Search for the cell housing the specified text and yield its (X, Y) center coordinate. 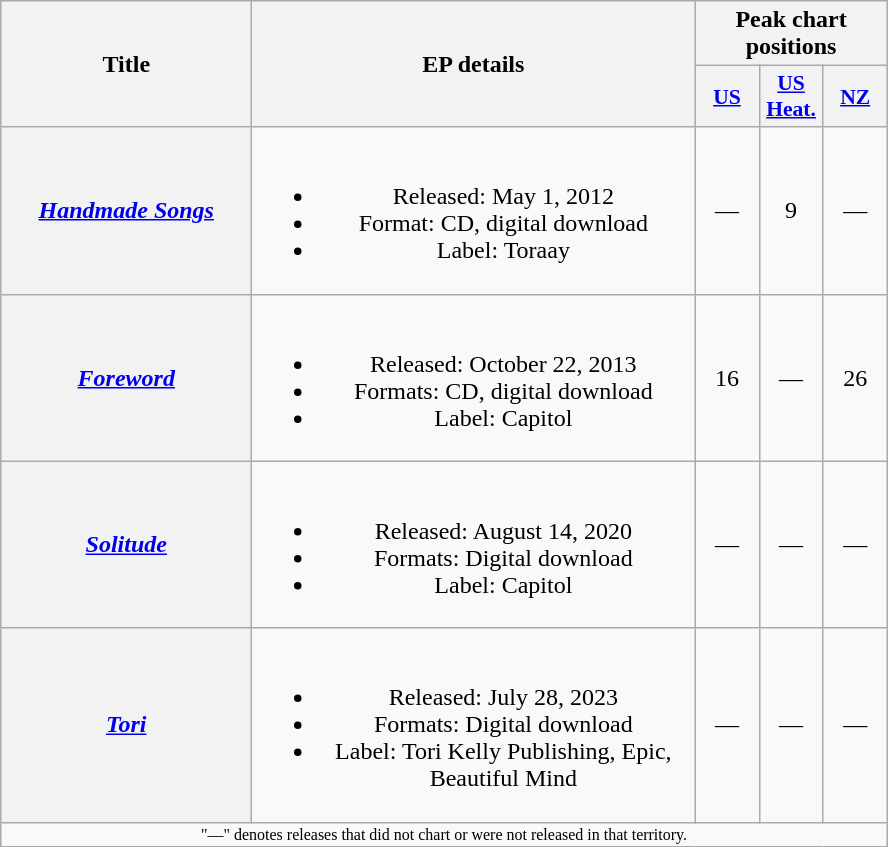
Released: July 28, 2023Formats: Digital downloadLabel: Tori Kelly Publishing, Epic, Beautiful Mind (474, 725)
US (727, 96)
26 (855, 378)
Released: August 14, 2020Formats: Digital downloadLabel: Capitol (474, 544)
USHeat. (791, 96)
NZ (855, 96)
Handmade Songs (126, 210)
Title (126, 64)
Tori (126, 725)
Foreword (126, 378)
EP details (474, 64)
9 (791, 210)
16 (727, 378)
Released: October 22, 2013Formats: CD, digital downloadLabel: Capitol (474, 378)
Solitude (126, 544)
"—" denotes releases that did not chart or were not released in that territory. (444, 834)
Peak chartpositions (791, 34)
Released: May 1, 2012Format: CD, digital downloadLabel: Toraay (474, 210)
